For the text-containing cell, return its midpoint in [X, Y] coordinate format. 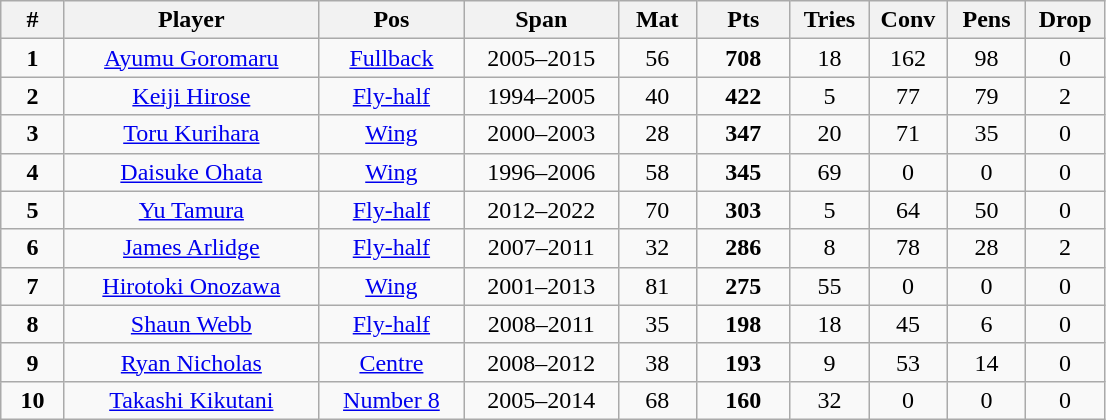
347 [744, 134]
1996–2006 [541, 172]
71 [908, 134]
77 [908, 96]
81 [658, 286]
Centre [391, 362]
2005–2015 [541, 58]
64 [908, 210]
# [33, 20]
10 [33, 400]
Conv [908, 20]
Fullback [391, 58]
Ryan Nicholas [191, 362]
Player [191, 20]
193 [744, 362]
286 [744, 248]
79 [986, 96]
2000–2003 [541, 134]
Pos [391, 20]
Takashi Kikutani [191, 400]
Hirotoki Onozawa [191, 286]
345 [744, 172]
162 [908, 58]
2008–2012 [541, 362]
275 [744, 286]
7 [33, 286]
68 [658, 400]
98 [986, 58]
Keiji Hirose [191, 96]
50 [986, 210]
56 [658, 58]
45 [908, 324]
Pts [744, 20]
2001–2013 [541, 286]
20 [830, 134]
Yu Tamura [191, 210]
Tries [830, 20]
James Arlidge [191, 248]
708 [744, 58]
Drop [1066, 20]
38 [658, 362]
Ayumu Goromaru [191, 58]
1 [33, 58]
Pens [986, 20]
303 [744, 210]
Daisuke Ohata [191, 172]
55 [830, 286]
53 [908, 362]
Shaun Webb [191, 324]
1994–2005 [541, 96]
78 [908, 248]
160 [744, 400]
4 [33, 172]
2012–2022 [541, 210]
40 [658, 96]
Toru Kurihara [191, 134]
14 [986, 362]
Span [541, 20]
3 [33, 134]
58 [658, 172]
70 [658, 210]
Number 8 [391, 400]
Mat [658, 20]
69 [830, 172]
2008–2011 [541, 324]
2007–2011 [541, 248]
198 [744, 324]
2005–2014 [541, 400]
422 [744, 96]
